Determine the [X, Y] coordinate at the center of the cell enclosing the given text.  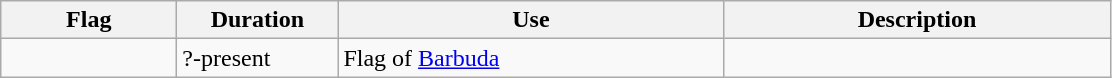
Duration [258, 20]
Description [917, 20]
?-present [258, 58]
Use [531, 20]
Flag [89, 20]
Flag of Barbuda [531, 58]
